Determine the (x, y) coordinate at the center of the cell enclosing the given text.  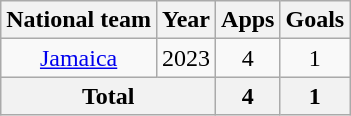
Apps (248, 20)
2023 (186, 58)
Year (186, 20)
Goals (315, 20)
National team (79, 20)
Total (108, 96)
Jamaica (79, 58)
